Provide the (X, Y) coordinate of the cell's center where the given text is located.  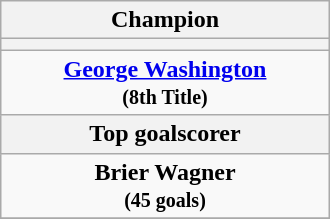
Top goalscorer (165, 134)
Champion (165, 20)
George Washington(8th Title) (165, 82)
Brier Wagner(45 goals) (165, 186)
